Provide the (x, y) coordinate of the cell's center where the given text is located.  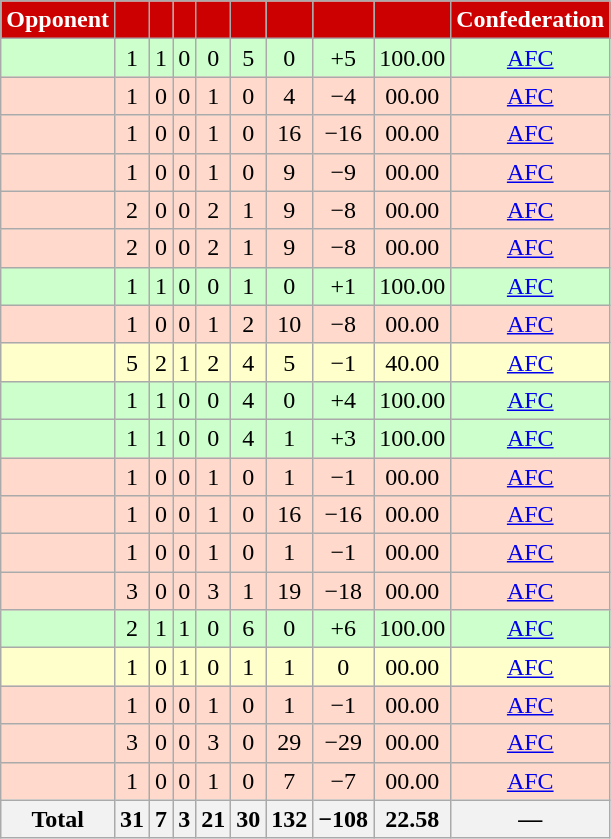
−18 (344, 591)
−7 (344, 781)
−29 (344, 743)
+6 (344, 629)
Confederation (530, 20)
10 (290, 324)
132 (290, 819)
Total (58, 819)
+4 (344, 400)
21 (214, 819)
−108 (344, 819)
−9 (344, 172)
19 (290, 591)
40.00 (412, 362)
30 (248, 819)
6 (248, 629)
+5 (344, 58)
— (530, 819)
+3 (344, 438)
29 (290, 743)
−4 (344, 96)
31 (132, 819)
22.58 (412, 819)
Opponent (58, 20)
+1 (344, 286)
